Extract the (x, y) coordinate from the center of the cell holding the provided text.  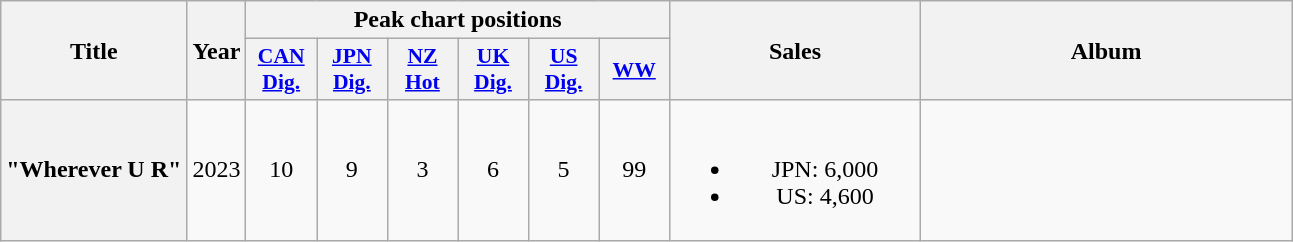
Title (94, 50)
Peak chart positions (458, 20)
Album (1106, 50)
9 (352, 170)
99 (634, 170)
USDig. (564, 70)
2023 (216, 170)
10 (282, 170)
Sales (794, 50)
NZHot (422, 70)
Year (216, 50)
"Wherever U R" (94, 170)
UKDig. (494, 70)
5 (564, 170)
JPNDig. (352, 70)
6 (494, 170)
WW (634, 70)
CANDig. (282, 70)
3 (422, 170)
JPN: 6,000US: 4,600 (794, 170)
